For the text-containing cell, return its midpoint in (x, y) coordinate format. 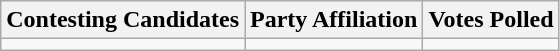
Votes Polled (491, 20)
Party Affiliation (334, 20)
Contesting Candidates (123, 20)
